Return the [x, y] coordinate for the center point of the cell that contains the specified text.  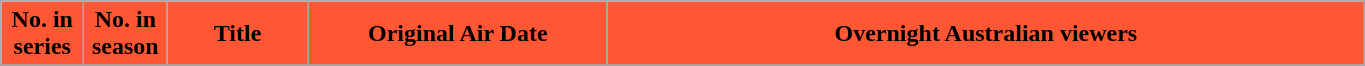
Original Air Date [458, 34]
No. inseason [126, 34]
No. inseries [42, 34]
Title [238, 34]
Overnight Australian viewers [986, 34]
